Search for the cell housing the specified text and yield its [x, y] center coordinate. 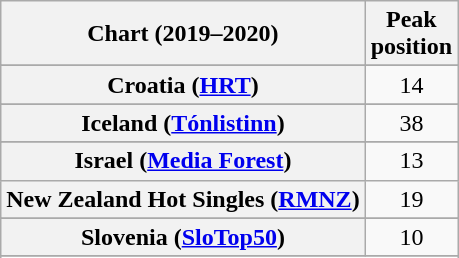
14 [411, 85]
38 [411, 123]
Chart (2019–2020) [183, 34]
New Zealand Hot Singles (RMNZ) [183, 199]
Peakposition [411, 34]
10 [411, 237]
19 [411, 199]
Iceland (Tónlistinn) [183, 123]
Israel (Media Forest) [183, 161]
13 [411, 161]
Slovenia (SloTop50) [183, 237]
Croatia (HRT) [183, 85]
